Return the (x, y) coordinate for the center point of the cell that contains the specified text.  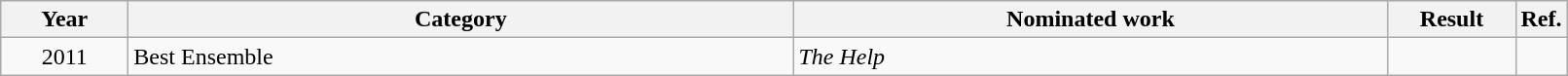
The Help (1090, 57)
2011 (64, 57)
Category (461, 19)
Ref. (1542, 19)
Best Ensemble (461, 57)
Nominated work (1090, 19)
Year (64, 19)
Result (1452, 19)
